Detect which cell encompasses the target text, then output its [x, y] center coordinate. 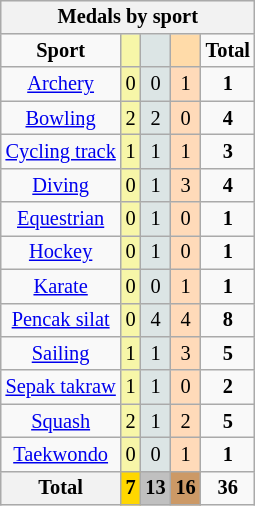
Diving [61, 185]
Sport [61, 51]
Sailing [61, 354]
Medals by sport [128, 17]
Sepak takraw [61, 387]
13 [156, 488]
Karate [61, 286]
Bowling [61, 118]
Equestrian [61, 219]
8 [228, 320]
Taekwondo [61, 455]
16 [186, 488]
7 [131, 488]
Hockey [61, 253]
Squash [61, 421]
Archery [61, 84]
Pencak silat [61, 320]
Cycling track [61, 152]
36 [228, 488]
